Provide the [X, Y] coordinate of the cell's center where the given text is located.  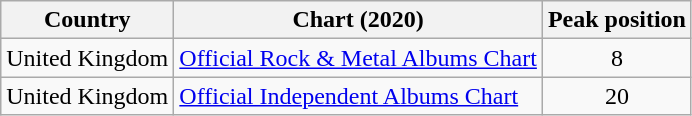
Chart (2020) [358, 20]
20 [616, 96]
Official Independent Albums Chart [358, 96]
Country [88, 20]
8 [616, 58]
Official Rock & Metal Albums Chart [358, 58]
Peak position [616, 20]
